Scan for the cell matching the given text and deliver its (X, Y) coordinate at center. 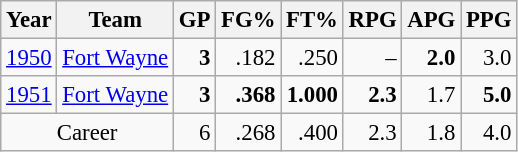
.400 (312, 133)
Career (88, 133)
PPG (489, 20)
.368 (248, 95)
6 (194, 133)
1951 (29, 95)
.268 (248, 133)
2.0 (432, 58)
GP (194, 20)
4.0 (489, 133)
– (372, 58)
.250 (312, 58)
5.0 (489, 95)
1.000 (312, 95)
APG (432, 20)
Year (29, 20)
Team (116, 20)
1.7 (432, 95)
RPG (372, 20)
FT% (312, 20)
.182 (248, 58)
1.8 (432, 133)
3.0 (489, 58)
FG% (248, 20)
1950 (29, 58)
